Find where the given text appears and provide that cell's center as [X, Y] coordinate. 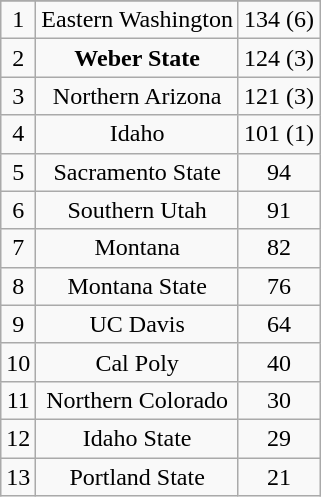
76 [278, 286]
7 [18, 248]
40 [278, 362]
3 [18, 96]
Eastern Washington [138, 20]
4 [18, 134]
13 [18, 477]
Northern Colorado [138, 400]
21 [278, 477]
82 [278, 248]
Northern Arizona [138, 96]
Idaho State [138, 438]
8 [18, 286]
Weber State [138, 58]
12 [18, 438]
1 [18, 20]
Montana State [138, 286]
91 [278, 210]
Portland State [138, 477]
2 [18, 58]
Idaho [138, 134]
Sacramento State [138, 172]
124 (3) [278, 58]
6 [18, 210]
101 (1) [278, 134]
Cal Poly [138, 362]
Southern Utah [138, 210]
134 (6) [278, 20]
Montana [138, 248]
5 [18, 172]
11 [18, 400]
64 [278, 324]
UC Davis [138, 324]
94 [278, 172]
10 [18, 362]
30 [278, 400]
121 (3) [278, 96]
29 [278, 438]
9 [18, 324]
